Extract the (x, y) coordinate from the center of the cell holding the provided text.  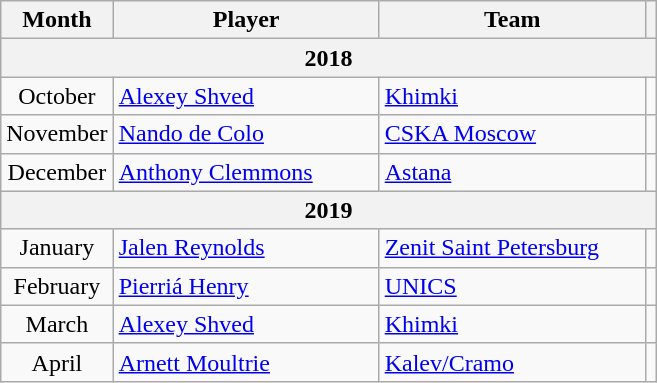
Astana (512, 172)
2019 (329, 210)
March (57, 324)
Zenit Saint Petersburg (512, 248)
2018 (329, 58)
Nando de Colo (246, 134)
Month (57, 20)
April (57, 362)
Anthony Clemmons (246, 172)
November (57, 134)
Arnett Moultrie (246, 362)
Team (512, 20)
Jalen Reynolds (246, 248)
January (57, 248)
February (57, 286)
December (57, 172)
Kalev/Cramo (512, 362)
Pierriá Henry (246, 286)
October (57, 96)
Player (246, 20)
UNICS (512, 286)
CSKA Moscow (512, 134)
